Determine the (x, y) coordinate at the center of the cell enclosing the given text.  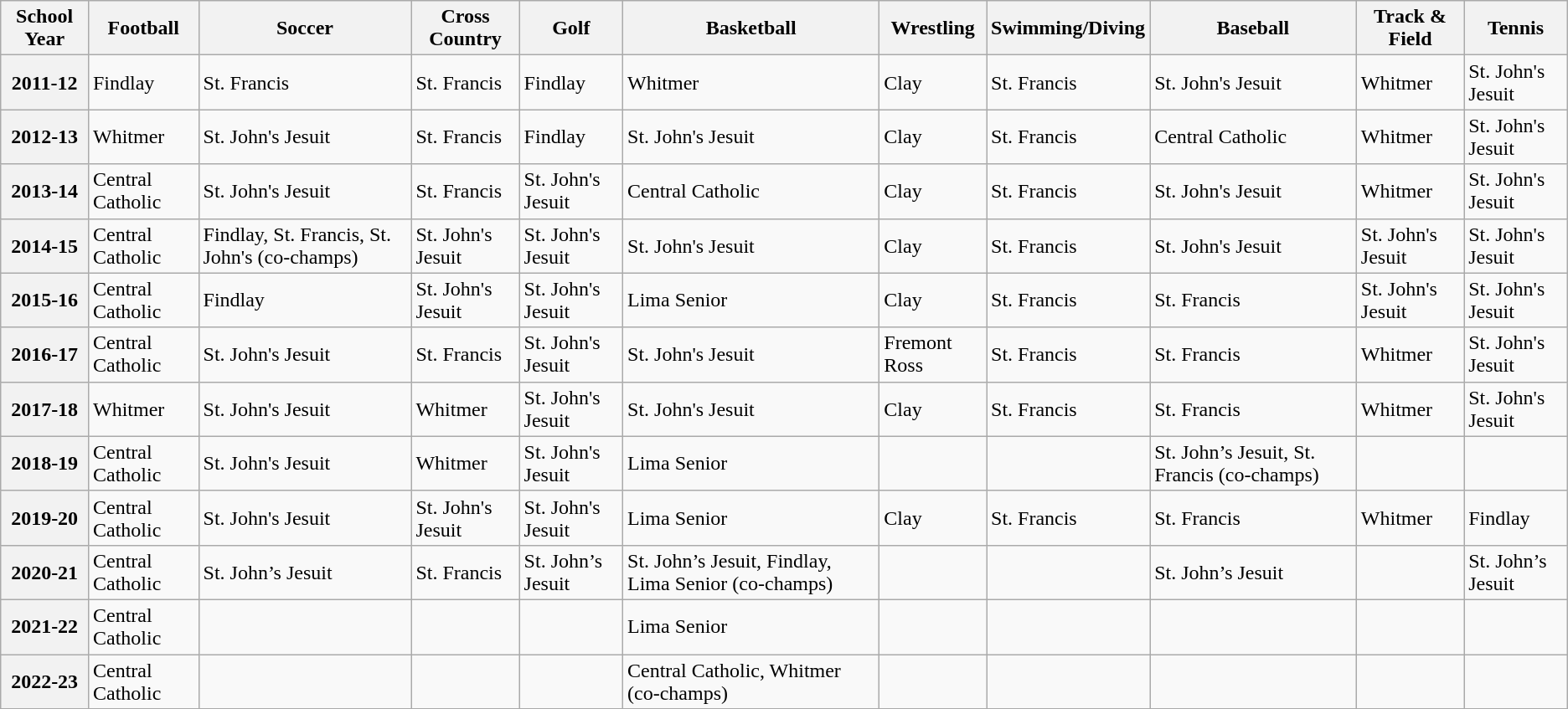
Fremont Ross (933, 355)
2021-22 (45, 626)
Track & Field (1410, 28)
2011-12 (45, 82)
Tennis (1516, 28)
2016-17 (45, 355)
2019-20 (45, 517)
2022-23 (45, 681)
Soccer (305, 28)
St. John’s Jesuit, Findlay, Lima Senior (co-champs) (751, 573)
Swimming/Diving (1069, 28)
Wrestling (933, 28)
Golf (571, 28)
Football (143, 28)
Baseball (1253, 28)
Cross Country (466, 28)
2014-15 (45, 246)
2012-13 (45, 137)
Findlay, St. Francis, St. John's (co-champs) (305, 246)
2013-14 (45, 191)
Central Catholic, Whitmer (co-champs) (751, 681)
2018-19 (45, 464)
2020-21 (45, 573)
St. John’s Jesuit, St. Francis (co-champs) (1253, 464)
2017-18 (45, 408)
School Year (45, 28)
Basketball (751, 28)
2015-16 (45, 300)
